Detect which cell encompasses the target text, then output its [X, Y] center coordinate. 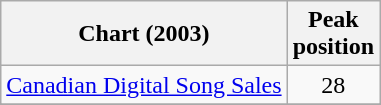
Peakposition [333, 34]
Chart (2003) [144, 34]
28 [333, 85]
Canadian Digital Song Sales [144, 85]
